From the cell containing the given text, extract its center point as (x, y) coordinate. 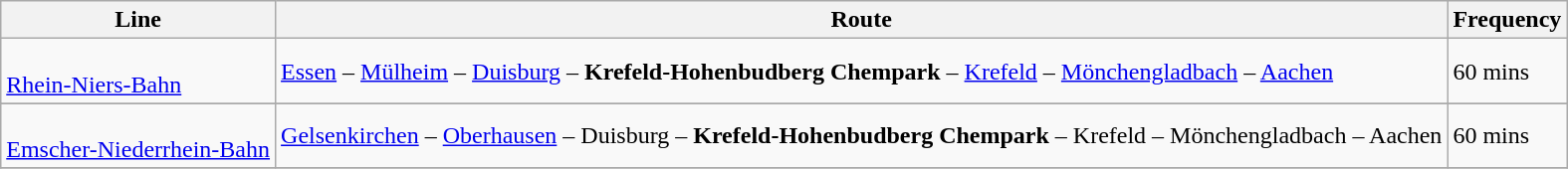
Line (138, 20)
Frequency (1507, 20)
Rhein-Niers-Bahn (138, 72)
Emscher-Niederrhein-Bahn (138, 135)
Gelsenkirchen – Oberhausen – Duisburg – Krefeld-Hohenbudberg Chempark – Krefeld – Mönchengladbach – Aachen (862, 135)
Essen – Mülheim – Duisburg – Krefeld-Hohenbudberg Chempark – Krefeld – Mönchengladbach – Aachen (862, 72)
Route (862, 20)
